Search for the cell housing the specified text and yield its [X, Y] center coordinate. 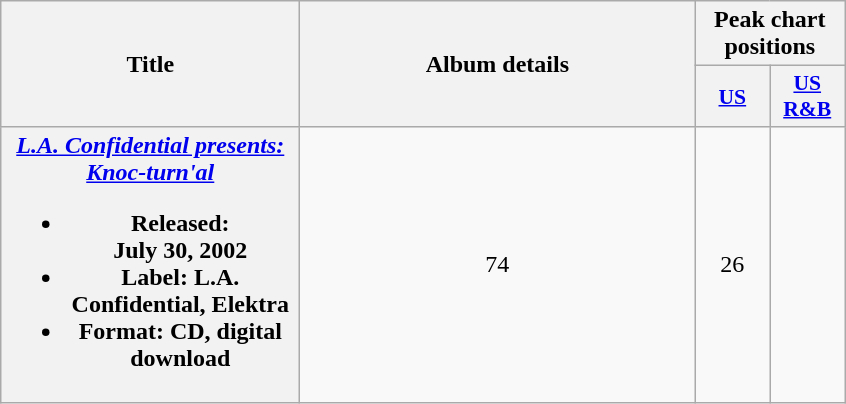
Title [150, 64]
Album details [498, 64]
Peak chart positions [770, 34]
USR&B [808, 96]
L.A. Confidential presents: Knoc-turn'alReleased: July 30, 2002Label: L.A. Confidential, ElektraFormat: CD, digital download [150, 264]
26 [732, 264]
US [732, 96]
74 [498, 264]
